Locate the cell with the specified text and output its (x, y) center coordinate. 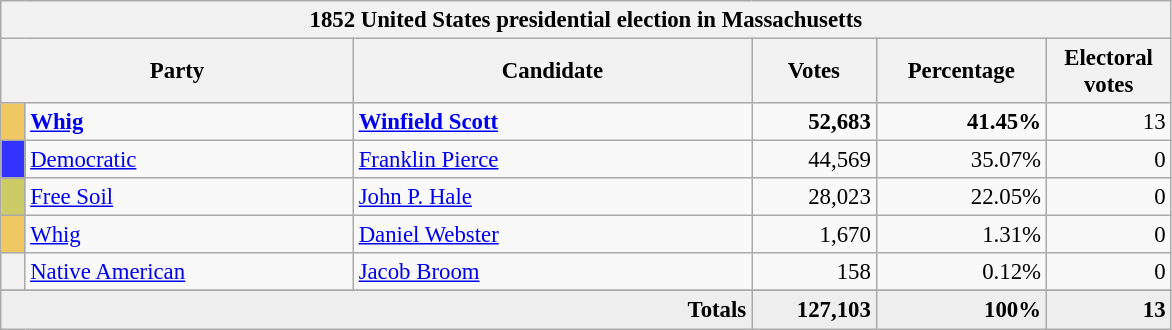
100% (961, 310)
Free Soil (189, 197)
Winfield Scott (552, 122)
44,569 (814, 160)
41.45% (961, 122)
158 (814, 273)
Candidate (552, 72)
Votes (814, 72)
1,670 (814, 235)
1.31% (961, 235)
35.07% (961, 160)
Franklin Pierce (552, 160)
Electoral votes (1108, 72)
Jacob Broom (552, 273)
1852 United States presidential election in Massachusetts (586, 20)
Totals (376, 310)
52,683 (814, 122)
22.05% (961, 197)
Daniel Webster (552, 235)
127,103 (814, 310)
Native American (189, 273)
0.12% (961, 273)
John P. Hale (552, 197)
Percentage (961, 72)
Democratic (189, 160)
28,023 (814, 197)
Party (178, 72)
